Capture the cell that displays the provided text and extract its (X, Y) central coordinate. 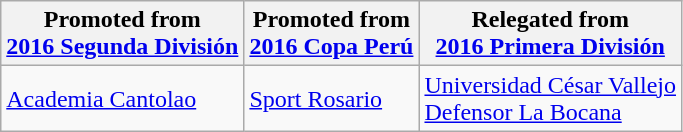
Sport Rosario (332, 98)
Universidad César Vallejo Defensor La Bocana (550, 98)
Academia Cantolao (122, 98)
Promoted from2016 Copa Perú (332, 34)
Promoted from2016 Segunda División (122, 34)
Relegated from2016 Primera División (550, 34)
